Provide the [x, y] coordinate of the cell's center where the given text is located.  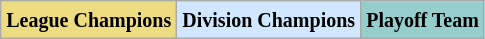
League Champions [89, 20]
Playoff Team [423, 20]
Division Champions [269, 20]
